Search for the cell housing the specified text and yield its (X, Y) center coordinate. 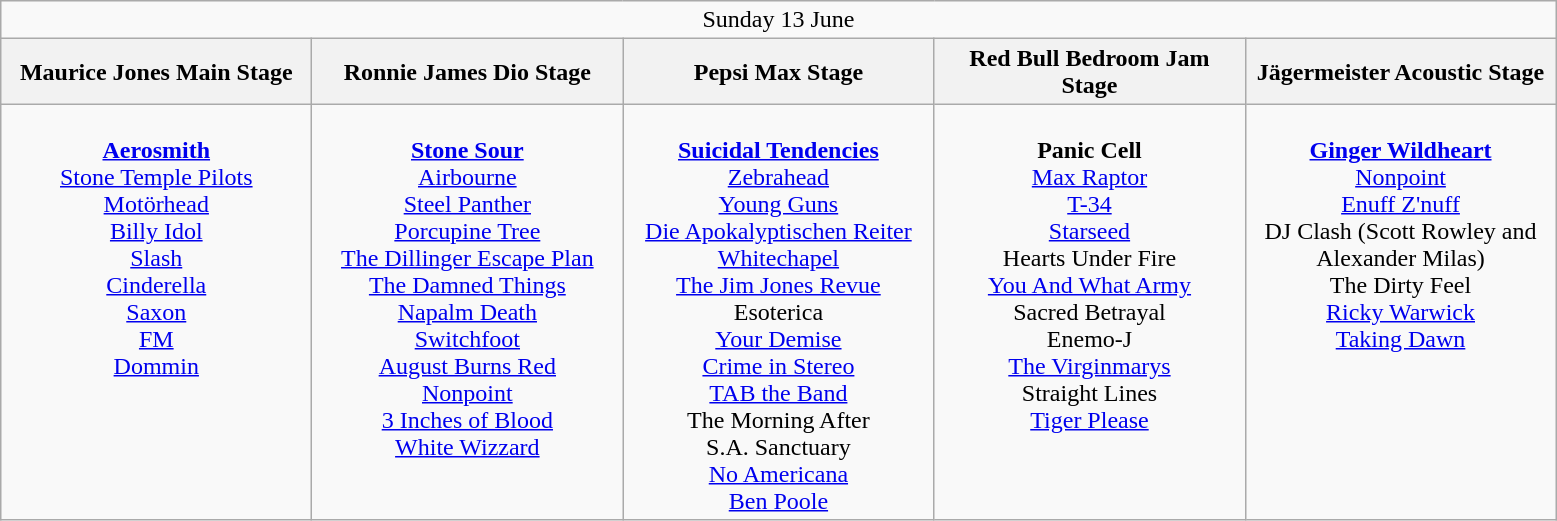
Sunday 13 June (778, 20)
Ronnie James Dio Stage (468, 72)
Jägermeister Acoustic Stage (1400, 72)
Ginger Wildheart Nonpoint Enuff Z'nuff DJ Clash (Scott Rowley and Alexander Milas) The Dirty Feel Ricky Warwick Taking Dawn (1400, 312)
Panic Cell Max Raptor T-34 Starseed Hearts Under Fire You And What Army Sacred Betrayal Enemo-J The Virginmarys Straight Lines Tiger Please (1090, 312)
Red Bull Bedroom Jam Stage (1090, 72)
Pepsi Max Stage (778, 72)
Aerosmith Stone Temple Pilots Motörhead Billy Idol Slash Cinderella Saxon FM Dommin (156, 312)
Maurice Jones Main Stage (156, 72)
